From the cell containing the given text, extract its center point as (X, Y) coordinate. 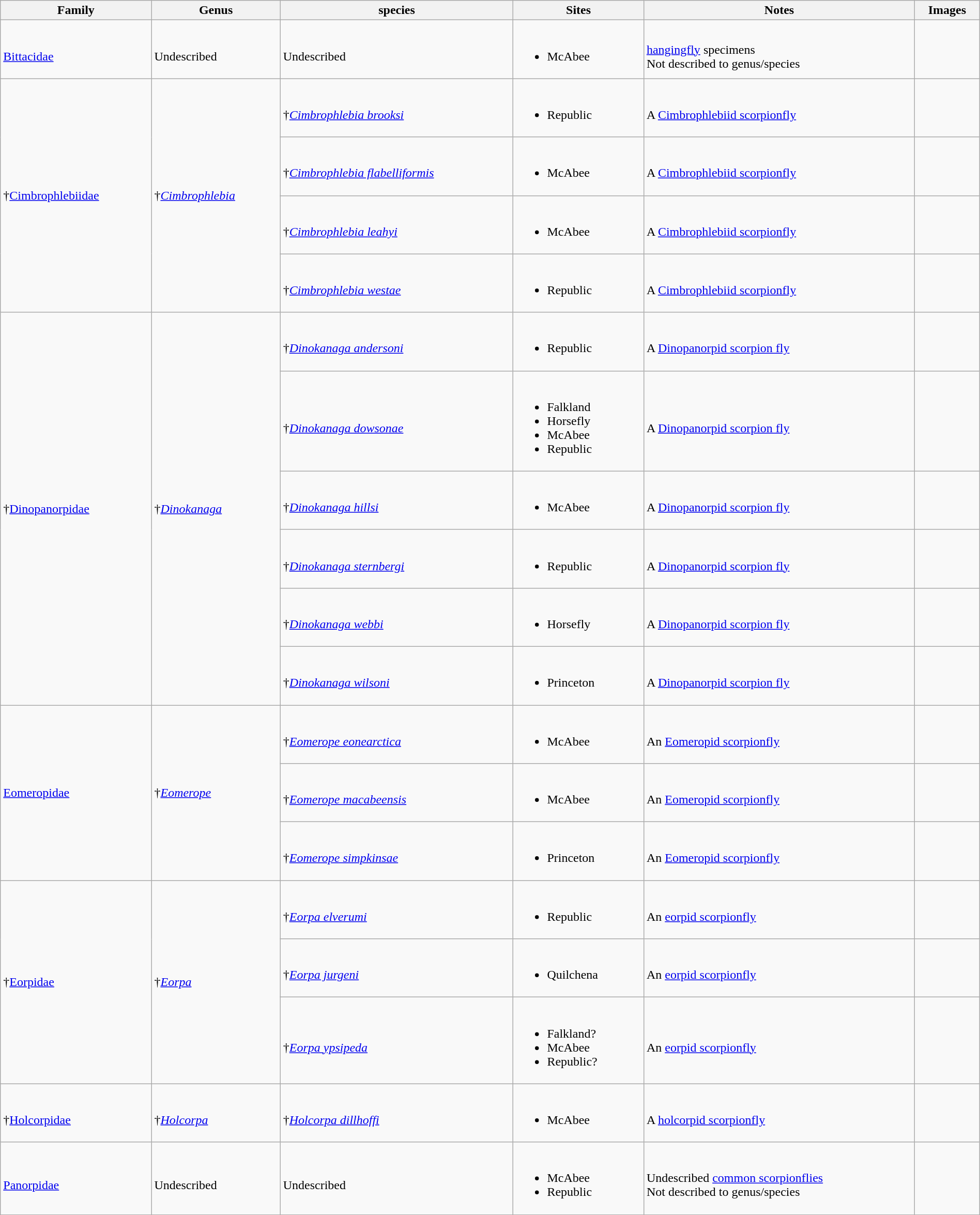
Genus (216, 10)
Eomeropidae (76, 793)
Sites (578, 10)
†Eorpa elverumi (397, 910)
†Dinokanaga webbi (397, 617)
†Cimbrophlebia leahyi (397, 224)
Bittacidae (76, 50)
†Dinokanaga sternbergi (397, 558)
Quilchena (578, 968)
†Holcorpidae (76, 1113)
Images (947, 10)
†Eorpa jurgeni (397, 968)
†Eorpidae (76, 982)
†Dinokanaga dowsonae (397, 421)
FalklandHorseflyMcAbeeRepublic (578, 421)
†Eomerope (216, 793)
†Eorpa (216, 982)
†Cimbrophlebia westae (397, 283)
McAbeeRepublic (578, 1178)
†Cimbrophlebia flabelliformis (397, 166)
†Dinokanaga wilsoni (397, 675)
hangingfly specimensNot described to genus/species (779, 50)
†Eomerope simpkinsae (397, 851)
Panorpidae (76, 1178)
†Dinokanaga (216, 509)
†Cimbrophlebia (216, 195)
Horsefly (578, 617)
†Holcorpa (216, 1113)
†Holcorpa dillhoffi (397, 1113)
†Eomerope macabeensis (397, 793)
†Eomerope eonearctica (397, 734)
†Dinokanaga hillsi (397, 500)
Falkland?McAbeeRepublic? (578, 1040)
Family (76, 10)
A holcorpid scorpionfly (779, 1113)
†Cimbrophlebiidae (76, 195)
†Dinopanorpidae (76, 509)
†Eorpa ypsipeda (397, 1040)
†Cimbrophlebia brooksi (397, 108)
†Dinokanaga andersoni (397, 341)
species (397, 10)
Notes (779, 10)
Undescribed common scorpionfliesNot described to genus/species (779, 1178)
